Identify which cell holds the provided text, then report its (x, y) central coordinate. 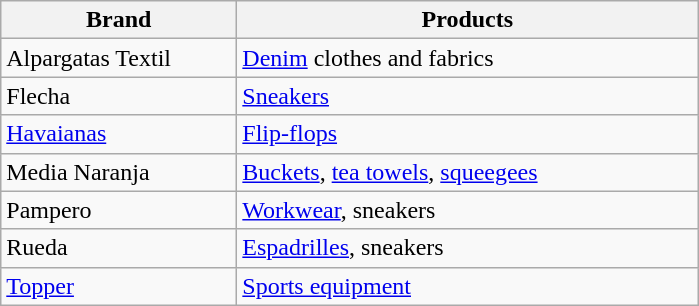
Topper (119, 286)
Flecha (119, 96)
Workwear, sneakers (468, 210)
Espadrilles, sneakers (468, 248)
Products (468, 20)
Pampero (119, 210)
Media Naranja (119, 172)
Denim clothes and fabrics (468, 58)
Brand (119, 20)
Havaianas (119, 134)
Flip-flops (468, 134)
Rueda (119, 248)
Alpargatas Textil (119, 58)
Sports equipment (468, 286)
Sneakers (468, 96)
Buckets, tea towels, squeegees (468, 172)
